Provide the [x, y] coordinate of the cell's center where the given text is located.  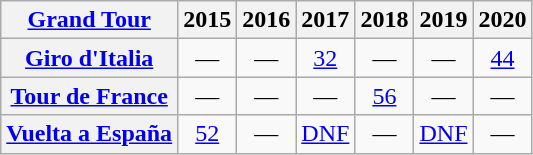
2019 [444, 20]
2017 [326, 20]
44 [502, 58]
2020 [502, 20]
Tour de France [90, 96]
2016 [266, 20]
2018 [384, 20]
52 [208, 134]
32 [326, 58]
56 [384, 96]
Vuelta a España [90, 134]
Giro d'Italia [90, 58]
Grand Tour [90, 20]
2015 [208, 20]
